Scan for the cell matching the given text and deliver its [X, Y] coordinate at center. 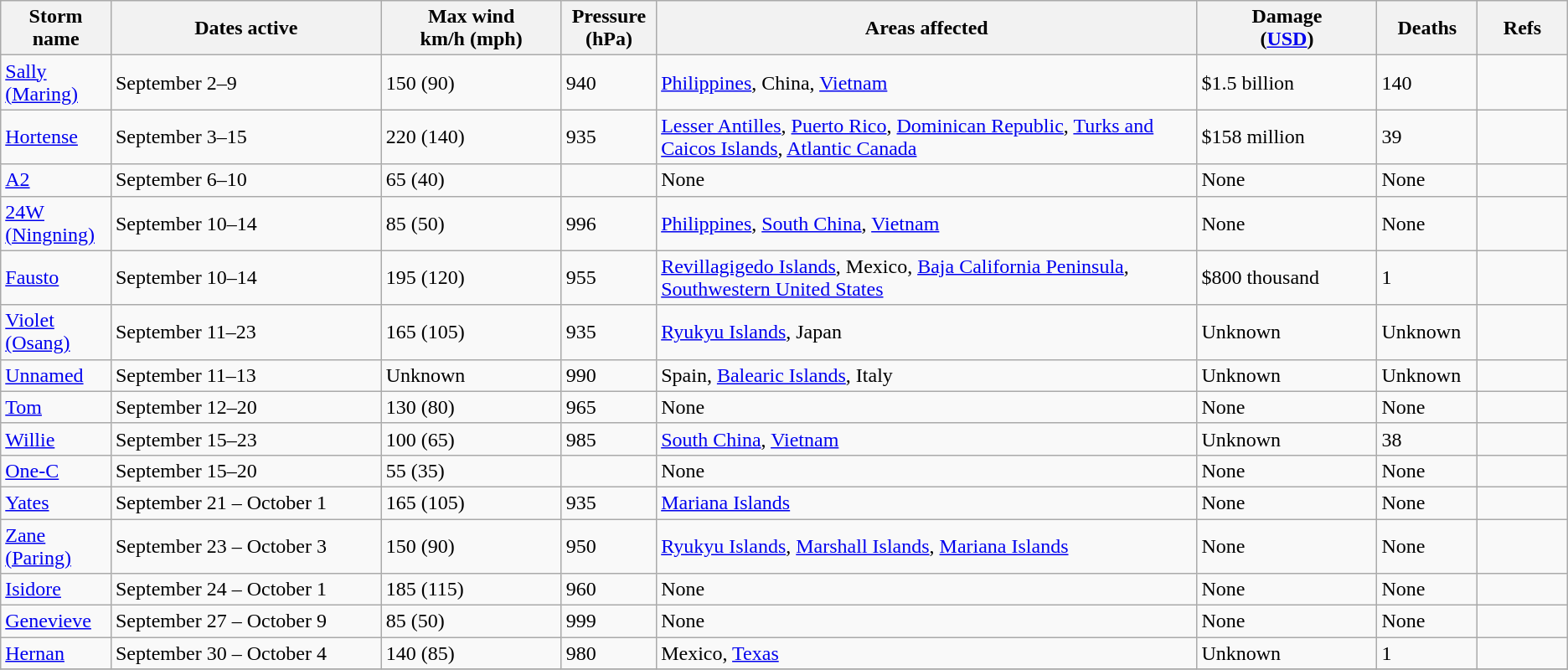
September 3–15 [246, 137]
940 [609, 82]
One-C [56, 471]
55 (35) [471, 471]
South China, Vietnam [926, 439]
Pressure(hPa) [609, 28]
Philippines, China, Vietnam [926, 82]
September 6–10 [246, 180]
Lesser Antilles, Puerto Rico, Dominican Republic, Turks and Caicos Islands, Atlantic Canada [926, 137]
$1.5 billion [1287, 82]
Hortense [56, 137]
Ryukyu Islands, Marshall Islands, Mariana Islands [926, 546]
980 [609, 653]
September 12–20 [246, 407]
A2 [56, 180]
September 21 – October 1 [246, 502]
Unnamed [56, 375]
Isidore [56, 590]
985 [609, 439]
185 (115) [471, 590]
Spain, Balearic Islands, Italy [926, 375]
Areas affected [926, 28]
220 (140) [471, 137]
130 (80) [471, 407]
65 (40) [471, 180]
Tom [56, 407]
September 15–23 [246, 439]
$158 million [1287, 137]
Refs [1523, 28]
195 (120) [471, 278]
$800 thousand [1287, 278]
999 [609, 621]
Revillagigedo Islands, Mexico, Baja California Peninsula, Southwestern United States [926, 278]
140 [1427, 82]
September 15–20 [246, 471]
960 [609, 590]
Damage(USD) [1287, 28]
965 [609, 407]
Genevieve [56, 621]
Violet (Osang) [56, 332]
Dates active [246, 28]
990 [609, 375]
September 23 – October 3 [246, 546]
Willie [56, 439]
Sally (Maring) [56, 82]
Storm name [56, 28]
Ryukyu Islands, Japan [926, 332]
September 24 – October 1 [246, 590]
September 27 – October 9 [246, 621]
996 [609, 223]
24W (Ningning) [56, 223]
September 11–23 [246, 332]
September 2–9 [246, 82]
Hernan [56, 653]
Max windkm/h (mph) [471, 28]
Yates [56, 502]
September 30 – October 4 [246, 653]
Philippines, South China, Vietnam [926, 223]
Zane (Paring) [56, 546]
955 [609, 278]
September 11–13 [246, 375]
39 [1427, 137]
Mariana Islands [926, 502]
Deaths [1427, 28]
100 (65) [471, 439]
140 (85) [471, 653]
950 [609, 546]
Mexico, Texas [926, 653]
38 [1427, 439]
Fausto [56, 278]
